Capture the cell that displays the provided text and extract its (x, y) central coordinate. 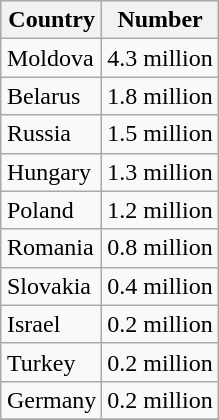
Germany (51, 400)
1.3 million (160, 172)
0.4 million (160, 286)
4.3 million (160, 58)
1.8 million (160, 96)
Number (160, 20)
0.8 million (160, 248)
Hungary (51, 172)
Poland (51, 210)
Belarus (51, 96)
Moldova (51, 58)
Slovakia (51, 286)
Israel (51, 324)
1.2 million (160, 210)
1.5 million (160, 134)
Russia (51, 134)
Romania (51, 248)
Turkey (51, 362)
Country (51, 20)
